Determine the (x, y) coordinate at the center of the cell enclosing the given text.  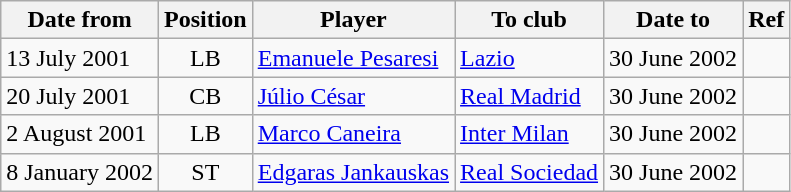
Date to (674, 20)
Inter Milan (530, 134)
Real Sociedad (530, 172)
13 July 2001 (80, 58)
Position (205, 20)
8 January 2002 (80, 172)
2 August 2001 (80, 134)
Emanuele Pesaresi (353, 58)
Date from (80, 20)
Edgaras Jankauskas (353, 172)
Marco Caneira (353, 134)
To club (530, 20)
ST (205, 172)
20 July 2001 (80, 96)
Real Madrid (530, 96)
Ref (766, 20)
Player (353, 20)
Lazio (530, 58)
CB (205, 96)
Júlio César (353, 96)
